Provide the (x, y) coordinate of the cell's center where the given text is located.  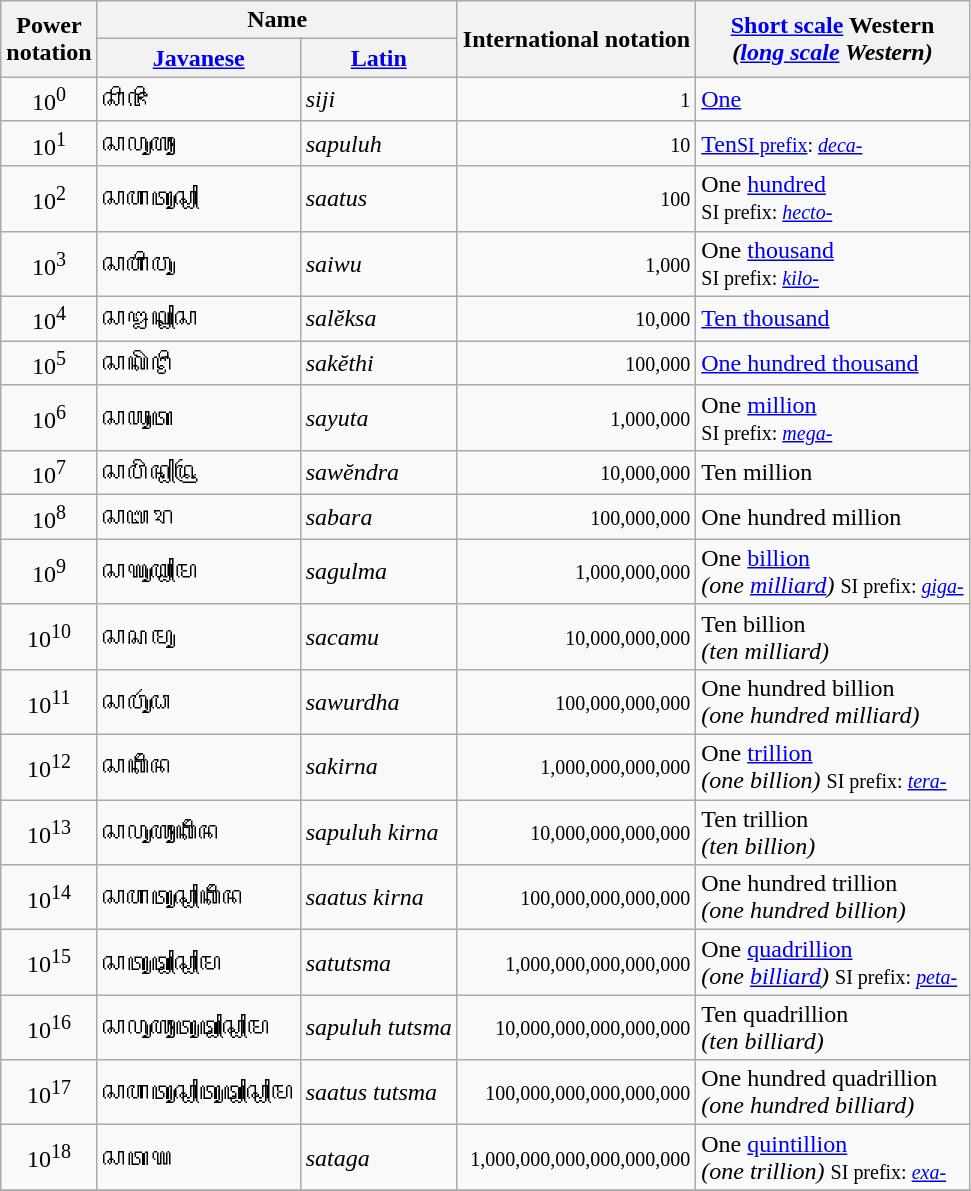
10,000,000,000 (576, 636)
Ten million (832, 472)
Ten thousand (832, 318)
1,000,000,000,000 (576, 768)
1017 (49, 1092)
104 (49, 318)
ꦱꦧꦫ (198, 518)
10,000 (576, 318)
ꦱꦏꦼꦛꦶ (198, 364)
satutsma (378, 962)
1,000,000,000,000,000 (576, 962)
ꦱꦥꦸꦭꦸꦃ (198, 144)
International notation (576, 39)
1010 (49, 636)
10 (576, 144)
10,000,000,000,000 (576, 832)
1015 (49, 962)
1,000 (576, 264)
ꦱꦪꦸꦠ (198, 418)
1 (576, 100)
100,000,000,000,000 (576, 898)
102 (49, 198)
saatus tutsma (378, 1092)
saiwu (378, 264)
1018 (49, 1158)
1012 (49, 768)
sapuluh kirna (378, 832)
sapuluh tutsma (378, 1028)
sakirna (378, 768)
ꦱꦶꦗꦶ (198, 100)
sawĕndra (378, 472)
1014 (49, 898)
ꦱꦲꦠꦸꦱ꧀ꦠꦸꦠ꧀ꦱ꧀ꦩ (198, 1092)
sapuluh (378, 144)
Name (277, 20)
One hundredSI prefix: hecto- (832, 198)
105 (49, 364)
ꦱꦒꦸꦭ꧀ꦩ (198, 572)
siji (378, 100)
saatus (378, 198)
103 (49, 264)
ꦱꦏꦶꦂꦤ (198, 768)
sacamu (378, 636)
ꦱꦮꦸꦂꦝ (198, 702)
sabara (378, 518)
ꦱꦠꦸꦠ꧀ꦱ꧀ꦩ (198, 962)
1011 (49, 702)
One hundred thousand (832, 364)
One (832, 100)
Ten quadrillion(ten billiard) (832, 1028)
ꦱꦲꦠꦸꦱ꧀ (198, 198)
1013 (49, 832)
ꦱꦥꦸꦭꦸꦃꦠꦸꦠ꧀ꦱ꧀ꦩ (198, 1028)
ꦱꦊꦏ꧀ꦱ (198, 318)
108 (49, 518)
100,000,000 (576, 518)
sakĕthi (378, 364)
One hundred quadrillion(one hundred billiard) (832, 1092)
ꦱꦮꦼꦤ꧀ꦢꦿ (198, 472)
One hundred trillion(one hundred billion) (832, 898)
100,000,000,000,000,000 (576, 1092)
One thousandSI prefix: kilo- (832, 264)
One hundred billion(one hundred milliard) (832, 702)
1,000,000,000,000,000,000 (576, 1158)
Ten trillion(ten billion) (832, 832)
sataga (378, 1158)
ꦱꦲꦶꦮꦸ (198, 264)
One trillion(one billion) SI prefix: tera- (832, 768)
100,000,000,000 (576, 702)
109 (49, 572)
100,000 (576, 364)
Short scale Western(long scale Western) (832, 39)
1,000,000,000 (576, 572)
One billion(one milliard) SI prefix: giga- (832, 572)
ꦱꦲꦠꦸꦱ꧀ꦏꦶꦂꦤ (198, 898)
Powernotation (49, 39)
One hundred million (832, 518)
One millionSI prefix: mega- (832, 418)
10,000,000,000,000,000 (576, 1028)
One quintillion(one trillion) SI prefix: exa- (832, 1158)
ꦱꦥꦸꦭꦸꦃꦏꦶꦂꦤ (198, 832)
sagulma (378, 572)
saatus kirna (378, 898)
Ten billion(ten milliard) (832, 636)
One quadrillion(one billiard) SI prefix: peta- (832, 962)
101 (49, 144)
ꦱꦠꦒ (198, 1158)
sawurdha (378, 702)
sayuta (378, 418)
107 (49, 472)
Javanese (198, 58)
1016 (49, 1028)
ꦱꦕꦩꦸ (198, 636)
106 (49, 418)
1,000,000 (576, 418)
Latin (378, 58)
TenSI prefix: deca- (832, 144)
10,000,000 (576, 472)
salĕksa (378, 318)
